Locate the cell with the specified text and output its (x, y) center coordinate. 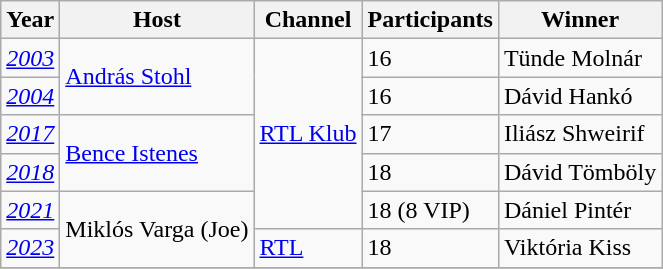
Viktória Kiss (580, 248)
Year (30, 20)
2017 (30, 134)
2018 (30, 172)
Tünde Molnár (580, 58)
Dávid Hankó (580, 96)
Bence Istenes (157, 153)
Miklós Varga (Joe) (157, 229)
2021 (30, 210)
Iliász Shweirif (580, 134)
17 (430, 134)
2023 (30, 248)
RTL Klub (308, 134)
Channel (308, 20)
András Stohl (157, 77)
Host (157, 20)
Dávid Tömböly (580, 172)
Dániel Pintér (580, 210)
2004 (30, 96)
Participants (430, 20)
18 (8 VIP) (430, 210)
2003 (30, 58)
RTL (308, 248)
Winner (580, 20)
